Output the [X, Y] coordinate of the center of the cell containing the given text.  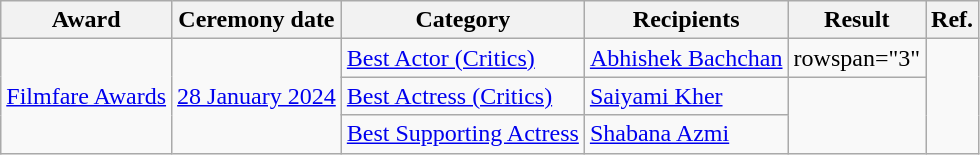
Filmfare Awards [86, 96]
Best Actress (Critics) [462, 96]
Award [86, 20]
Abhishek Bachchan [686, 58]
Category [462, 20]
Best Actor (Critics) [462, 58]
Ref. [952, 20]
Best Supporting Actress [462, 134]
rowspan="3" [857, 58]
Saiyami Kher [686, 96]
Result [857, 20]
Recipients [686, 20]
Ceremony date [257, 20]
28 January 2024 [257, 96]
Shabana Azmi [686, 134]
